Search for the cell housing the specified text and yield its [X, Y] center coordinate. 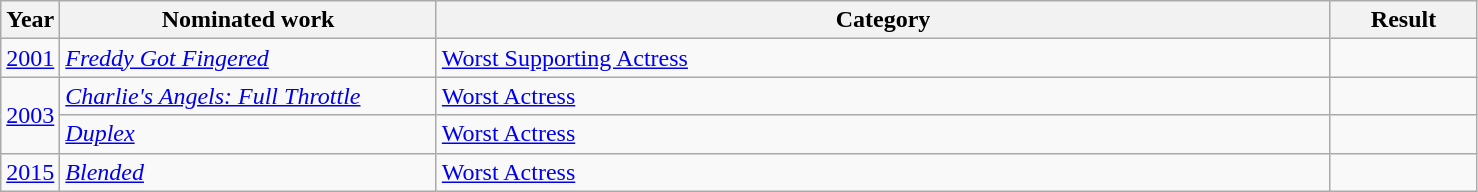
Charlie's Angels: Full Throttle [248, 96]
Worst Supporting Actress [882, 58]
Duplex [248, 134]
2001 [30, 58]
2003 [30, 115]
Result [1404, 20]
Category [882, 20]
Nominated work [248, 20]
Freddy Got Fingered [248, 58]
Year [30, 20]
Blended [248, 172]
2015 [30, 172]
